Pinpoint the cell where the given text exists, returning its [x, y] midpoint coordinate. 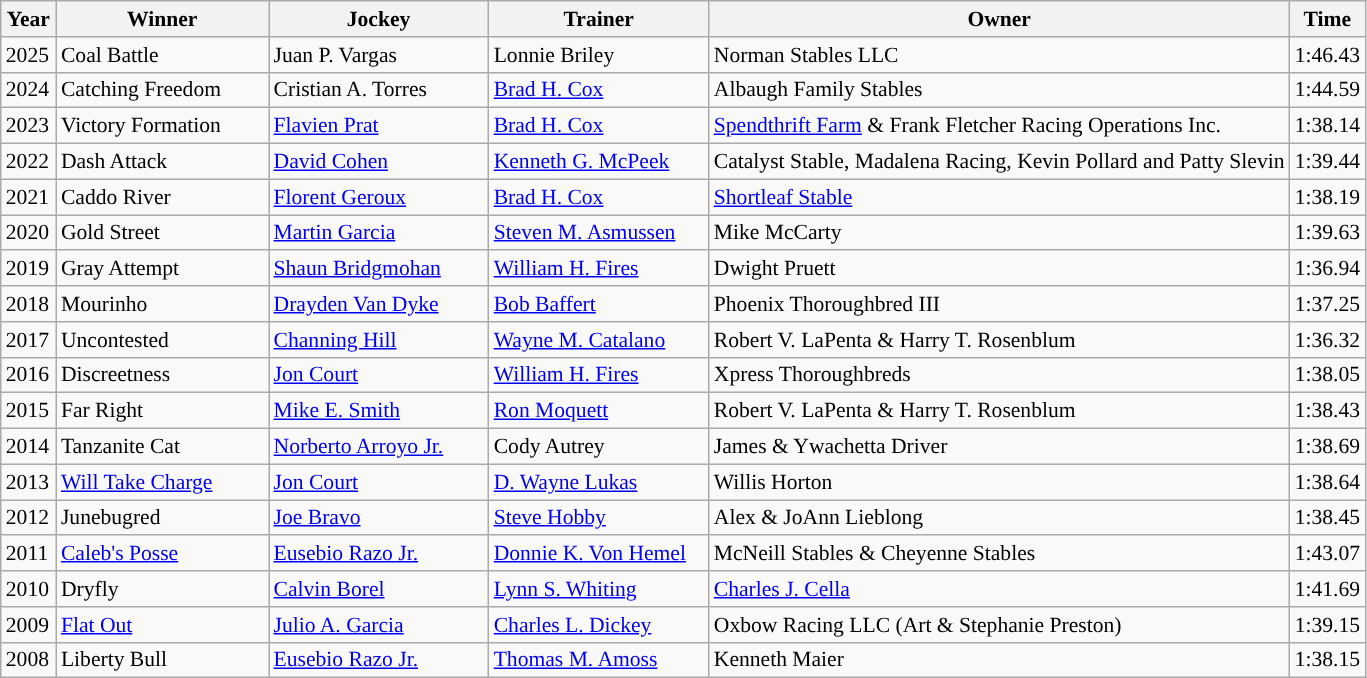
Lonnie Briley [599, 55]
Juan P. Vargas [378, 55]
2021 [28, 197]
Lynn S. Whiting [599, 589]
2024 [28, 90]
Mike E. Smith [378, 411]
Caddo River [162, 197]
1:38.14 [1328, 126]
1:36.32 [1328, 340]
Julio A. Garcia [378, 625]
1:36.94 [1328, 269]
Jockey [378, 19]
2010 [28, 589]
Winner [162, 19]
Bob Baffert [599, 304]
1:38.69 [1328, 447]
Norberto Arroyo Jr. [378, 447]
2017 [28, 340]
2014 [28, 447]
1:38.19 [1328, 197]
Charles J. Cella [1000, 589]
Donnie K. Von Hemel [599, 554]
James & Ywachetta Driver [1000, 447]
Mike McCarty [1000, 233]
1:39.44 [1328, 162]
Uncontested [162, 340]
1:38.15 [1328, 660]
Florent Geroux [378, 197]
2009 [28, 625]
2025 [28, 55]
Mourinho [162, 304]
Alex & JoAnn Lieblong [1000, 518]
1:37.25 [1328, 304]
Victory Formation [162, 126]
1:39.63 [1328, 233]
Trainer [599, 19]
Liberty Bull [162, 660]
Gray Attempt [162, 269]
1:43.07 [1328, 554]
Kenneth G. McPeek [599, 162]
Shortleaf Stable [1000, 197]
Discreetness [162, 375]
Dryfly [162, 589]
2018 [28, 304]
Dwight Pruett [1000, 269]
Owner [1000, 19]
1:44.59 [1328, 90]
Kenneth Maier [1000, 660]
Albaugh Family Stables [1000, 90]
Xpress Thoroughbreds [1000, 375]
Phoenix Thoroughbred III [1000, 304]
2019 [28, 269]
Junebugred [162, 518]
Thomas M. Amoss [599, 660]
Tanzanite Cat [162, 447]
Drayden Van Dyke [378, 304]
Channing Hill [378, 340]
Joe Bravo [378, 518]
1:39.15 [1328, 625]
Spendthrift Farm & Frank Fletcher Racing Operations Inc. [1000, 126]
1:38.43 [1328, 411]
2013 [28, 482]
Ron Moquett [599, 411]
2022 [28, 162]
Cody Autrey [599, 447]
Flavien Prat [378, 126]
Catalyst Stable, Madalena Racing, Kevin Pollard and Patty Slevin [1000, 162]
Will Take Charge [162, 482]
Martin Garcia [378, 233]
Calvin Borel [378, 589]
David Cohen [378, 162]
2015 [28, 411]
Year [28, 19]
Shaun Bridgmohan [378, 269]
Caleb's Posse [162, 554]
2008 [28, 660]
2020 [28, 233]
Willis Horton [1000, 482]
Wayne M. Catalano [599, 340]
Norman Stables LLC [1000, 55]
Time [1328, 19]
D. Wayne Lukas [599, 482]
Dash Attack [162, 162]
2023 [28, 126]
Flat Out [162, 625]
Steven M. Asmussen [599, 233]
2016 [28, 375]
Gold Street [162, 233]
Oxbow Racing LLC (Art & Stephanie Preston) [1000, 625]
1:38.05 [1328, 375]
1:46.43 [1328, 55]
Steve Hobby [599, 518]
2011 [28, 554]
Cristian A. Torres [378, 90]
1:38.45 [1328, 518]
Far Right [162, 411]
Charles L. Dickey [599, 625]
1:38.64 [1328, 482]
McNeill Stables & Cheyenne Stables [1000, 554]
1:41.69 [1328, 589]
Coal Battle [162, 55]
2012 [28, 518]
Catching Freedom [162, 90]
